Search for the cell housing the specified text and yield its (x, y) center coordinate. 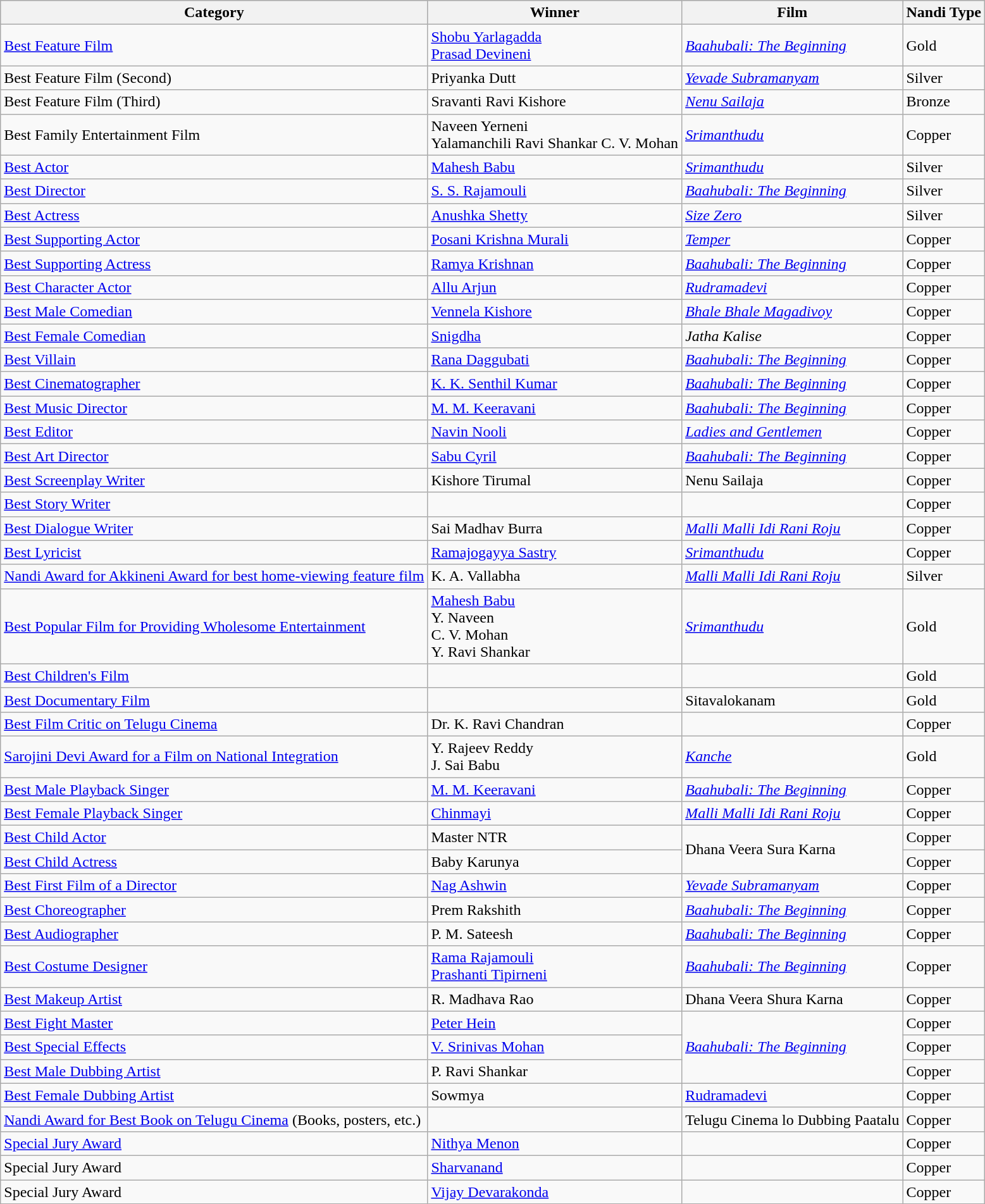
Size Zero (792, 215)
Navin Nooli (555, 432)
Best Female Dubbing Artist (214, 1095)
Rana Daggubati (555, 360)
Chinmayi (555, 814)
K. A. Vallabha (555, 576)
Best Documentary Film (214, 700)
Y. Rajeev Reddy J. Sai Babu (555, 757)
Best Choreographer (214, 910)
Kishore Tirumal (555, 480)
Vijay Devarakonda (555, 1191)
Best Dialogue Writer (214, 528)
Best Male Playback Singer (214, 789)
Sarojini Devi Award for a Film on National Integration (214, 757)
Best First Film of a Director (214, 886)
Best Screenplay Writer (214, 480)
Ladies and Gentlemen (792, 432)
Best Villain (214, 360)
Ramya Krishnan (555, 263)
Peter Hein (555, 1023)
Dhana Veera Shura Karna (792, 999)
Snigdha (555, 336)
Bhale Bhale Magadivoy (792, 311)
P. Ravi Shankar (555, 1071)
Best Children's Film (214, 676)
Rama RajamouliPrashanti Tipirneni (555, 967)
Best Family Entertainment Film (214, 134)
V. Srinivas Mohan (555, 1047)
Nandi Type (944, 13)
Sowmya (555, 1095)
S. S. Rajamouli (555, 191)
Temper (792, 239)
Best Feature Film (214, 46)
Best Special Effects (214, 1047)
Best Story Writer (214, 504)
Best Music Director (214, 408)
Best Editor (214, 432)
Best Male Comedian (214, 311)
Best Male Dubbing Artist (214, 1071)
Best Makeup Artist (214, 999)
Shobu Yarlagadda Prasad Devineni (555, 46)
Best Director (214, 191)
Best Feature Film (Third) (214, 102)
Nithya Menon (555, 1143)
Sharvanand (555, 1167)
Winner (555, 13)
Best Film Critic on Telugu Cinema (214, 724)
Best Character Actor (214, 287)
Best Fight Master (214, 1023)
Best Feature Film (Second) (214, 78)
Best Lyricist (214, 552)
Sitavalokanam (792, 700)
Priyanka Dutt (555, 78)
Best Cinematographer (214, 384)
Kanche (792, 757)
Best Child Actor (214, 838)
Baby Karunya (555, 862)
Jatha Kalise (792, 336)
Bronze (944, 102)
Best Child Actress (214, 862)
Best Supporting Actor (214, 239)
Dr. K. Ravi Chandran (555, 724)
Vennela Kishore (555, 311)
Best Female Playback Singer (214, 814)
R. Madhava Rao (555, 999)
Best Popular Film for Providing Wholesome Entertainment (214, 626)
Dhana Veera Sura Karna (792, 850)
Category (214, 13)
Master NTR (555, 838)
Mahesh Babu Y. Naveen C. V. Mohan Y. Ravi Shankar (555, 626)
P. M. Sateesh (555, 934)
Ramajogayya Sastry (555, 552)
Anushka Shetty (555, 215)
Posani Krishna Murali (555, 239)
Nag Ashwin (555, 886)
Best Actress (214, 215)
Best Actor (214, 167)
Allu Arjun (555, 287)
K. K. Senthil Kumar (555, 384)
Sabu Cyril (555, 456)
Best Audiographer (214, 934)
Sai Madhav Burra (555, 528)
Prem Rakshith (555, 910)
Film (792, 13)
Best Supporting Actress (214, 263)
Mahesh Babu (555, 167)
Best Costume Designer (214, 967)
Telugu Cinema lo Dubbing Paatalu (792, 1119)
Nandi Award for Akkineni Award for best home-viewing feature film (214, 576)
Sravanti Ravi Kishore (555, 102)
Naveen YerneniYalamanchili Ravi Shankar C. V. Mohan (555, 134)
Nandi Award for Best Book on Telugu Cinema (Books, posters, etc.) (214, 1119)
Best Art Director (214, 456)
Best Female Comedian (214, 336)
